Capture the cell that displays the provided text and extract its [x, y] central coordinate. 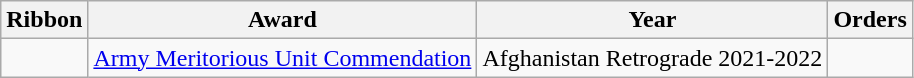
Army Meritorious Unit Commendation [282, 58]
Ribbon [44, 20]
Orders [870, 20]
Year [652, 20]
Afghanistan Retrograde 2021-2022 [652, 58]
Award [282, 20]
